Identify which cell holds the provided text, then report its [X, Y] central coordinate. 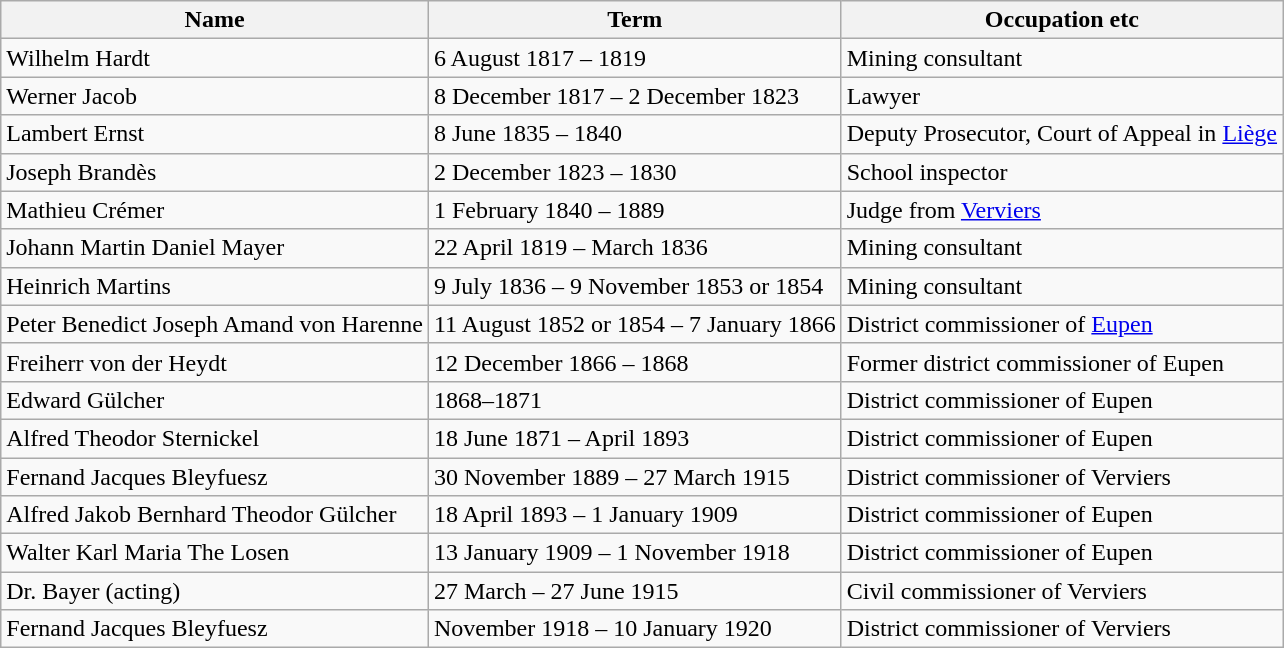
Werner Jacob [215, 96]
6 August 1817 – 1819 [634, 58]
School inspector [1062, 172]
Lawyer [1062, 96]
1868–1871 [634, 400]
Judge from Verviers [1062, 210]
Peter Benedict Joseph Amand von Harenne [215, 324]
Occupation etc [1062, 20]
Johann Martin Daniel Mayer [215, 248]
12 December 1866 – 1868 [634, 362]
1 February 1840 – 1889 [634, 210]
November 1918 – 10 January 1920 [634, 629]
Civil commissioner of Verviers [1062, 591]
13 January 1909 – 1 November 1918 [634, 553]
Mathieu Crémer [215, 210]
Lambert Ernst [215, 134]
Alfred Jakob Bernhard Theodor Gülcher [215, 515]
Alfred Theodor Sternickel [215, 438]
Deputy Prosecutor, Court of Appeal in Liège [1062, 134]
11 August 1852 or 1854 – 7 January 1866 [634, 324]
Edward Gülcher [215, 400]
30 November 1889 – 27 March 1915 [634, 477]
Freiherr von der Heydt [215, 362]
8 December 1817 – 2 December 1823 [634, 96]
Name [215, 20]
22 April 1819 – March 1836 [634, 248]
Term [634, 20]
Walter Karl Maria The Losen [215, 553]
18 April 1893 – 1 January 1909 [634, 515]
Wilhelm Hardt [215, 58]
Heinrich Martins [215, 286]
18 June 1871 – April 1893 [634, 438]
8 June 1835 – 1840 [634, 134]
27 March – 27 June 1915 [634, 591]
Dr. Bayer (acting) [215, 591]
2 December 1823 – 1830 [634, 172]
9 July 1836 – 9 November 1853 or 1854 [634, 286]
Former district commissioner of Eupen [1062, 362]
Joseph Brandès [215, 172]
